Return (X, Y) of the center of cell containing provided text 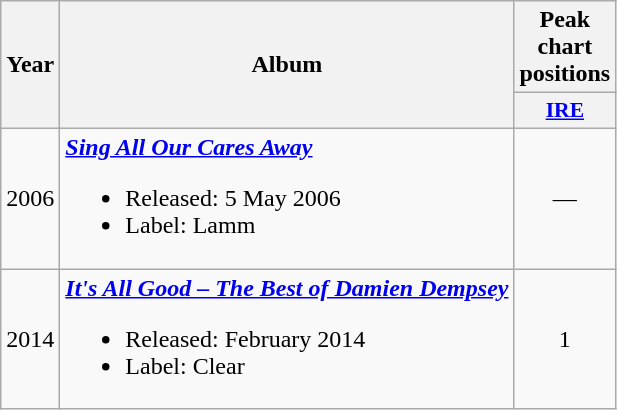
1 (565, 338)
2014 (30, 338)
Peak chart positions (565, 47)
IRE (565, 111)
Album (287, 65)
2006 (30, 198)
Sing All Our Cares AwayReleased: 5 May 2006Label: Lamm (287, 198)
Year (30, 65)
It's All Good – The Best of Damien DempseyReleased: February 2014Label: Clear (287, 338)
— (565, 198)
